Search for the cell housing the specified text and yield its (x, y) center coordinate. 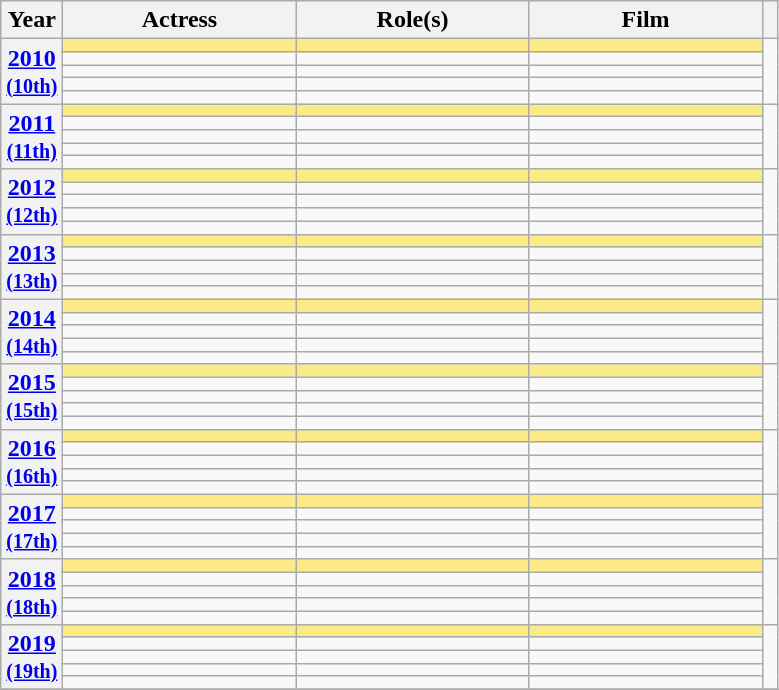
2013 (13th) (32, 266)
2017 (17th) (32, 526)
2011 (11th) (32, 136)
Year (32, 20)
2015 (15th) (32, 396)
2014 (14th) (32, 332)
2010 (10th) (32, 72)
Actress (180, 20)
Film (646, 20)
Role(s) (412, 20)
2016 (16th) (32, 462)
2012 (12th) (32, 202)
2019 (19th) (32, 656)
2018 (18th) (32, 592)
